Identify which cell holds the provided text, then report its [x, y] central coordinate. 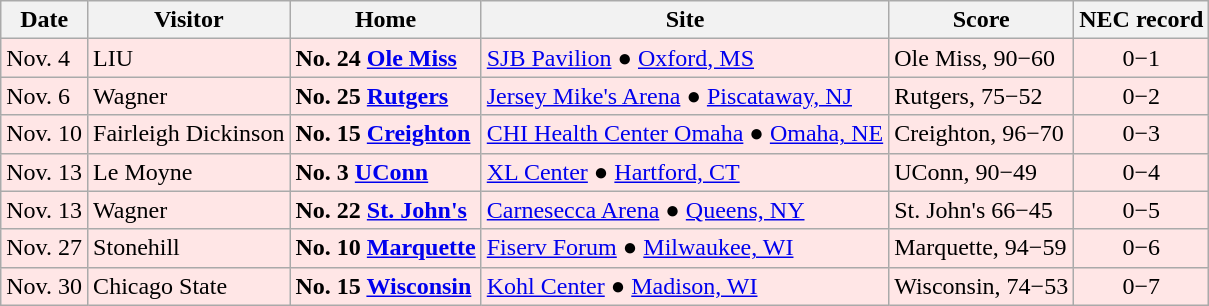
LIU [189, 58]
NEC record [1142, 20]
UConn, 90−49 [982, 172]
0−7 [1142, 286]
Home [386, 20]
0−1 [1142, 58]
Fiserv Forum ● Milwaukee, WI [684, 248]
CHI Health Center Omaha ● Omaha, NE [684, 134]
Jersey Mike's Arena ● Piscataway, NJ [684, 96]
Nov. 10 [44, 134]
St. John's 66−45 [982, 210]
Nov. 4 [44, 58]
No. 15 Creighton [386, 134]
Wisconsin, 74−53 [982, 286]
Nov. 30 [44, 286]
Site [684, 20]
Chicago State [189, 286]
0−6 [1142, 248]
No. 25 Rutgers [386, 96]
Le Moyne [189, 172]
No. 10 Marquette [386, 248]
Rutgers, 75−52 [982, 96]
Creighton, 96−70 [982, 134]
0−3 [1142, 134]
No. 22 St. John's [386, 210]
Visitor [189, 20]
Score [982, 20]
0−2 [1142, 96]
Nov. 6 [44, 96]
0−4 [1142, 172]
XL Center ● Hartford, CT [684, 172]
No. 3 UConn [386, 172]
Carnesecca Arena ● Queens, NY [684, 210]
Kohl Center ● Madison, WI [684, 286]
Nov. 27 [44, 248]
SJB Pavilion ● Oxford, MS [684, 58]
Fairleigh Dickinson [189, 134]
Ole Miss, 90−60 [982, 58]
Marquette, 94−59 [982, 248]
No. 24 Ole Miss [386, 58]
0−5 [1142, 210]
Date [44, 20]
Stonehill [189, 248]
No. 15 Wisconsin [386, 286]
